Pinpoint the cell where the given text exists, returning its [X, Y] midpoint coordinate. 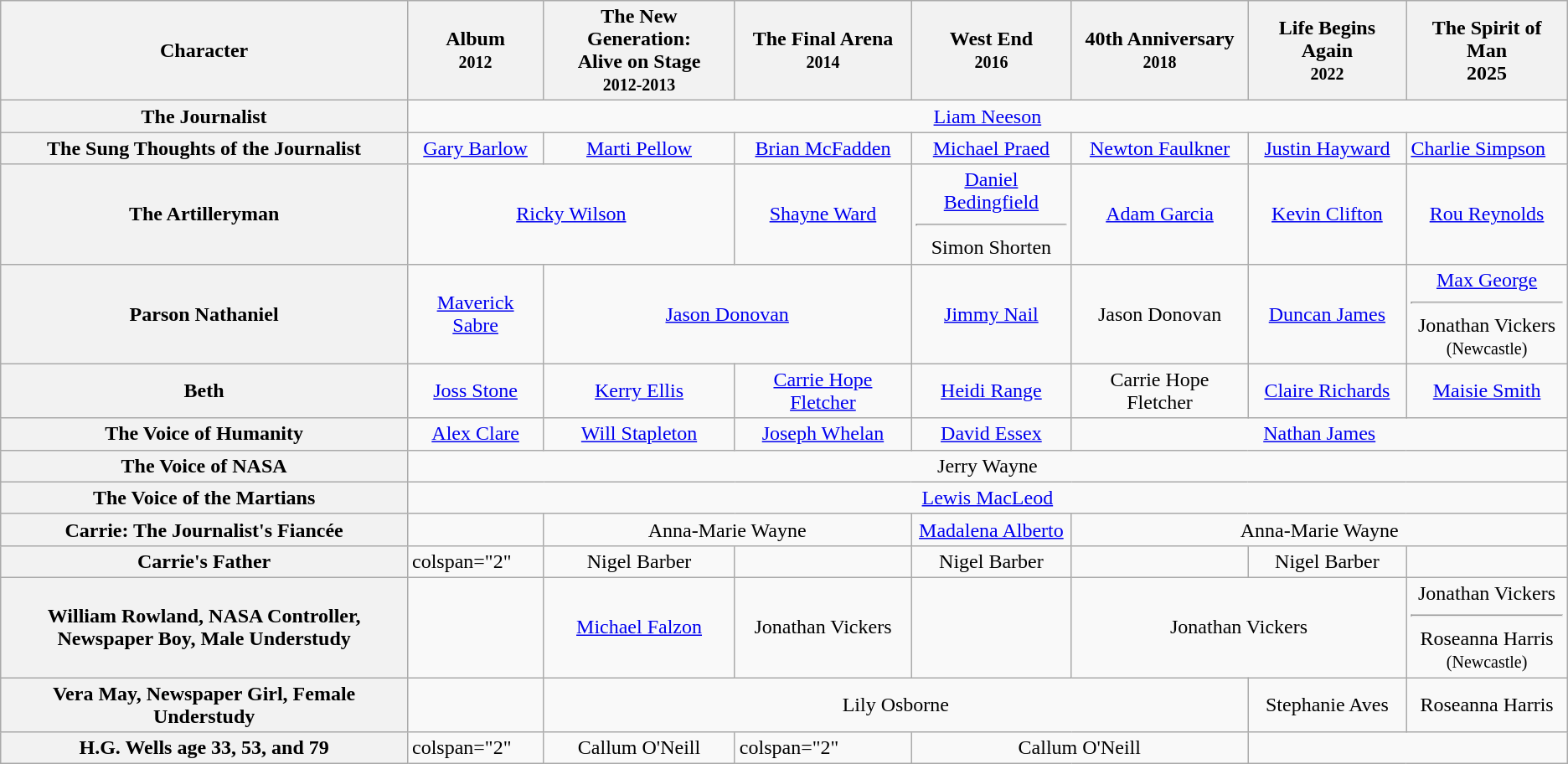
The Artilleryman [204, 214]
The Voice of NASA [204, 466]
West End2016 [992, 50]
Character [204, 50]
Lily Osborne [896, 704]
Joseph Whelan [823, 434]
Lewis MacLeod [987, 498]
Vera May, Newspaper Girl, Female Understudy [204, 704]
Stephanie Aves [1327, 704]
David Essex [992, 434]
Charlie Simpson [1487, 148]
Daniel BedingfieldSimon Shorten [992, 214]
Shayne Ward [823, 214]
Brian McFadden [823, 148]
Duncan James [1327, 313]
Ricky Wilson [571, 214]
Newton Faulkner [1159, 148]
Michael Praed [992, 148]
Gary Barlow [475, 148]
The New Generation:Alive on Stage2012-2013 [640, 50]
Parson Nathaniel [204, 313]
Jerry Wayne [987, 466]
Michael Falzon [640, 627]
Jonathan VickersRoseanna Harris(Newcastle) [1487, 627]
Marti Pellow [640, 148]
Madalena Alberto [992, 529]
Rou Reynolds [1487, 214]
Carrie: The Journalist's Fiancée [204, 529]
Adam Garcia [1159, 214]
Joss Stone [475, 390]
Will Stapleton [640, 434]
Maverick Sabre [475, 313]
The Final Arena2014 [823, 50]
Kevin Clifton [1327, 214]
Carrie's Father [204, 561]
Alex Clare [475, 434]
Heidi Range [992, 390]
The Voice of the Martians [204, 498]
Album2012 [475, 50]
Kerry Ellis [640, 390]
Justin Hayward [1327, 148]
Life Begins Again2022 [1327, 50]
Nathan James [1319, 434]
Max GeorgeJonathan Vickers(Newcastle) [1487, 313]
William Rowland, NASA Controller, Newspaper Boy, Male Understudy [204, 627]
Roseanna Harris [1487, 704]
Liam Neeson [987, 116]
Jimmy Nail [992, 313]
Maisie Smith [1487, 390]
40th Anniversary2018 [1159, 50]
The Spirit of Man2025 [1487, 50]
Beth [204, 390]
The Sung Thoughts of the Journalist [204, 148]
H.G. Wells age 33, 53, and 79 [204, 748]
The Voice of Humanity [204, 434]
Claire Richards [1327, 390]
The Journalist [204, 116]
